From the cell containing the given text, extract its center point as (x, y) coordinate. 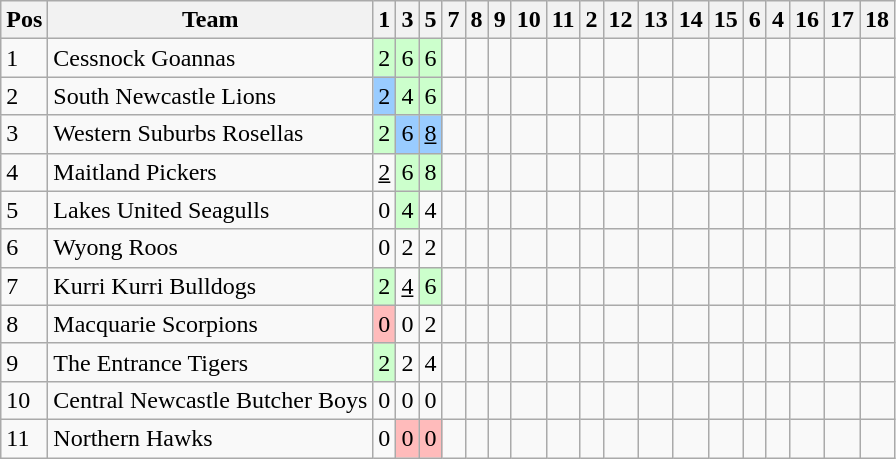
Team (210, 20)
Maitland Pickers (210, 172)
17 (842, 20)
Kurri Kurri Bulldogs (210, 286)
Central Newcastle Butcher Boys (210, 400)
16 (806, 20)
18 (878, 20)
Cessnock Goannas (210, 58)
Lakes United Seagulls (210, 210)
Macquarie Scorpions (210, 324)
Northern Hawks (210, 438)
14 (690, 20)
12 (620, 20)
13 (656, 20)
Western Suburbs Rosellas (210, 134)
The Entrance Tigers (210, 362)
South Newcastle Lions (210, 96)
15 (726, 20)
Wyong Roos (210, 248)
Pos (24, 20)
